Identify which cell holds the provided text, then report its [X, Y] central coordinate. 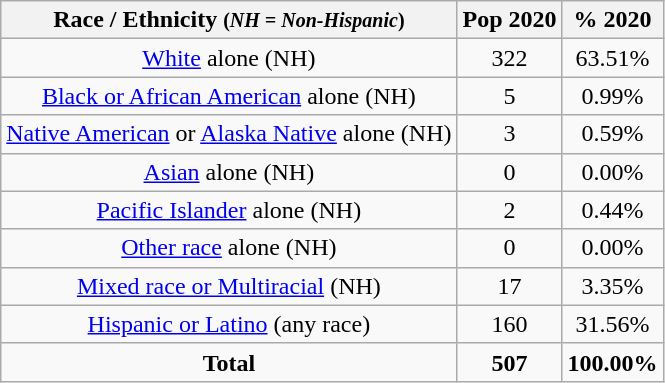
Total [229, 362]
Black or African American alone (NH) [229, 96]
Asian alone (NH) [229, 172]
0.99% [612, 96]
507 [510, 362]
Hispanic or Latino (any race) [229, 324]
White alone (NH) [229, 58]
322 [510, 58]
100.00% [612, 362]
Pop 2020 [510, 20]
Native American or Alaska Native alone (NH) [229, 134]
2 [510, 210]
Race / Ethnicity (NH = Non-Hispanic) [229, 20]
0.44% [612, 210]
17 [510, 286]
31.56% [612, 324]
3.35% [612, 286]
0.59% [612, 134]
160 [510, 324]
Mixed race or Multiracial (NH) [229, 286]
63.51% [612, 58]
3 [510, 134]
Other race alone (NH) [229, 248]
Pacific Islander alone (NH) [229, 210]
5 [510, 96]
% 2020 [612, 20]
